Locate the cell with the specified text and output its [x, y] center coordinate. 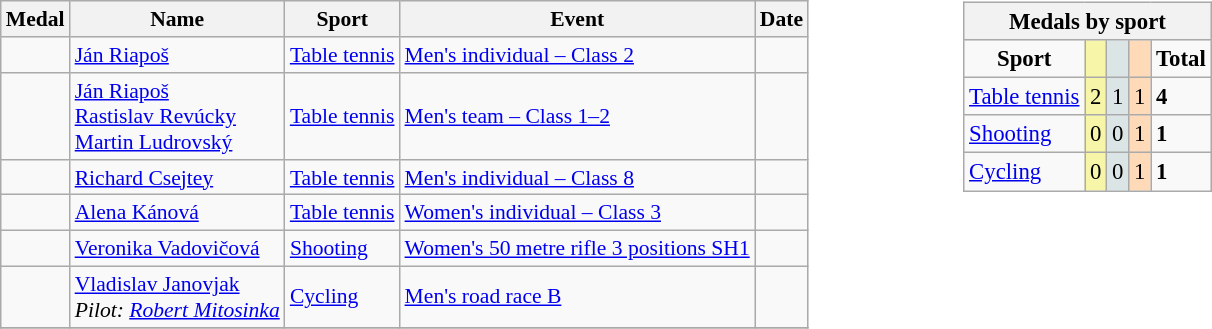
Total [1181, 59]
Ján Riapoš [178, 55]
2 [1096, 97]
4 [1181, 97]
Ján RiapošRastislav RevúckyMartin Ludrovský [178, 116]
Men's individual – Class 8 [578, 177]
Richard Csejtey [178, 177]
Women's individual – Class 3 [578, 213]
Event [578, 19]
Men's individual – Class 2 [578, 55]
Veronika Vadovičová [178, 248]
Medal [36, 19]
Date [782, 19]
Alena Kánová [178, 213]
Men's team – Class 1–2 [578, 116]
Men's road race B [578, 296]
Women's 50 metre rifle 3 positions SH1 [578, 248]
Medals by sport [1088, 22]
Name [178, 19]
Vladislav JanovjakPilot: Robert Mitosinka [178, 296]
